Scan for the cell matching the given text and deliver its [x, y] coordinate at center. 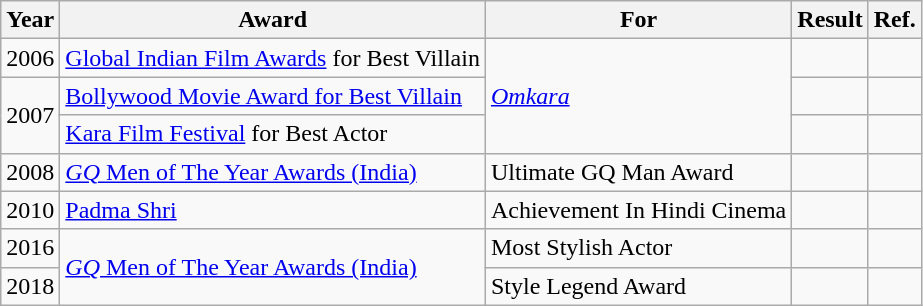
Result [830, 20]
Achievement In Hindi Cinema [638, 210]
Most Stylish Actor [638, 248]
2008 [30, 172]
Ultimate GQ Man Award [638, 172]
Style Legend Award [638, 286]
2016 [30, 248]
Omkara [638, 96]
2010 [30, 210]
2006 [30, 58]
Bollywood Movie Award for Best Villain [273, 96]
Global Indian Film Awards for Best Villain [273, 58]
Kara Film Festival for Best Actor [273, 134]
Award [273, 20]
Padma Shri [273, 210]
Ref. [894, 20]
2007 [30, 115]
2018 [30, 286]
For [638, 20]
Year [30, 20]
